Provide the [x, y] coordinate of the cell's center where the given text is located.  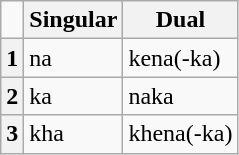
naka [180, 96]
na [74, 58]
Singular [74, 20]
ka [74, 96]
khena(-ka) [180, 134]
1 [12, 58]
3 [12, 134]
Dual [180, 20]
kha [74, 134]
2 [12, 96]
kena(-ka) [180, 58]
